Scan for the cell matching the given text and deliver its [X, Y] coordinate at center. 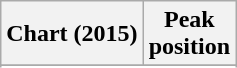
Peak position [189, 34]
Chart (2015) [72, 34]
